From the cell containing the given text, extract its center point as (x, y) coordinate. 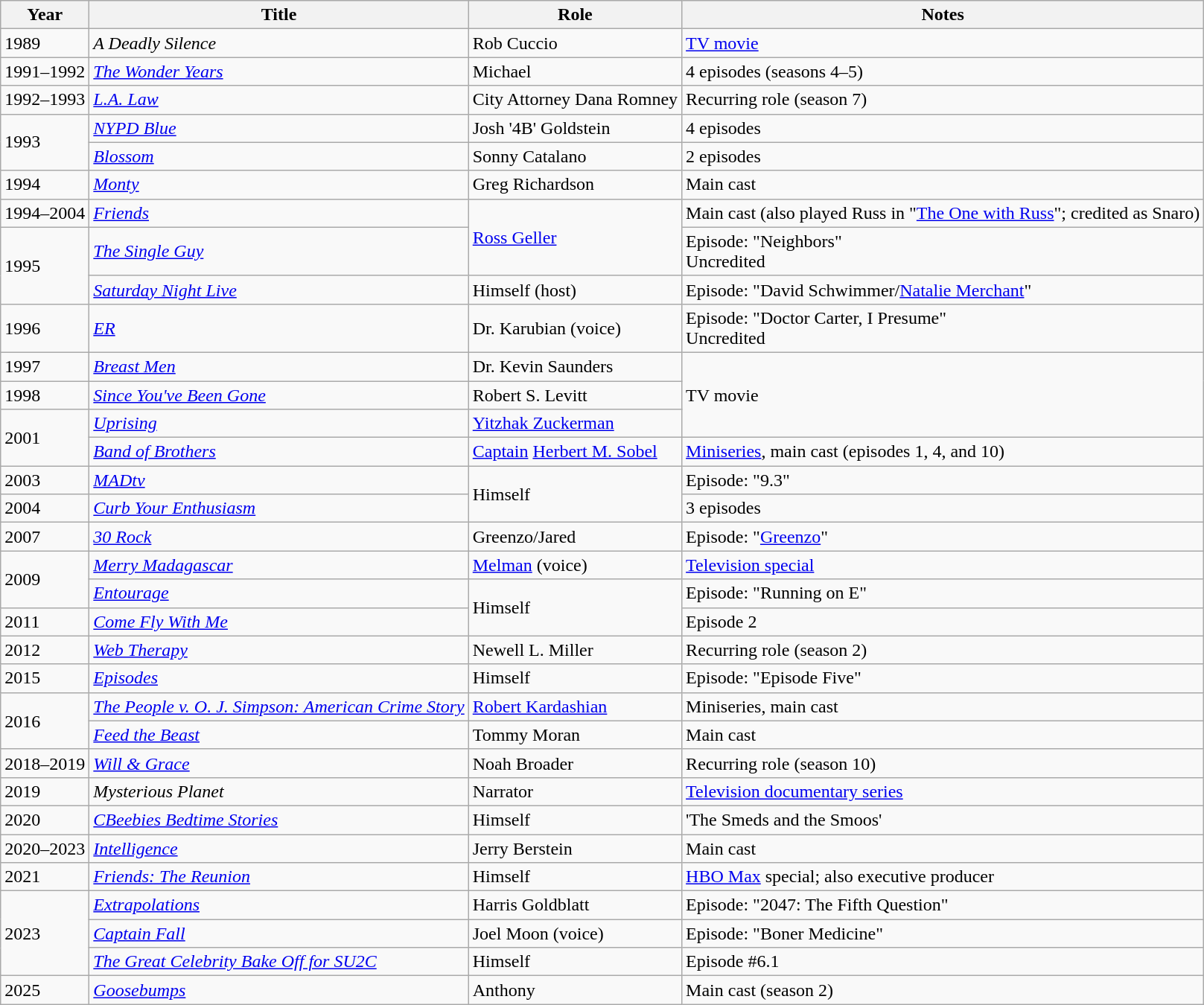
A Deadly Silence (278, 43)
2012 (45, 650)
Captain Herbert M. Sobel (575, 452)
The Single Guy (278, 252)
Television documentary series (943, 791)
Band of Brothers (278, 452)
2018–2019 (45, 763)
Entourage (278, 593)
Robert Kardashian (575, 706)
Episode: "9.3" (943, 480)
4 episodes (943, 128)
Episode 2 (943, 622)
Harris Goldblatt (575, 905)
Breast Men (278, 366)
City Attorney Dana Romney (575, 100)
2016 (45, 721)
Tommy Moran (575, 735)
Monty (278, 185)
Since You've Been Gone (278, 395)
Merry Madagascar (278, 565)
2020–2023 (45, 848)
1997 (45, 366)
Blossom (278, 156)
Will & Grace (278, 763)
2023 (45, 934)
Goosebumps (278, 990)
Anthony (575, 990)
Melman (voice) (575, 565)
Dr. Karubian (voice) (575, 328)
2021 (45, 877)
Recurring role (season 10) (943, 763)
Episode: "Neighbors"Uncredited (943, 252)
2011 (45, 622)
Episode: "Boner Medicine" (943, 934)
NYPD Blue (278, 128)
Dr. Kevin Saunders (575, 366)
2020 (45, 820)
Jerry Berstein (575, 848)
Recurring role (season 7) (943, 100)
2004 (45, 508)
Episode: "Running on E" (943, 593)
Come Fly With Me (278, 622)
Saturday Night Live (278, 290)
CBeebies Bedtime Stories (278, 820)
Intelligence (278, 848)
Rob Cuccio (575, 43)
1995 (45, 265)
Uprising (278, 424)
ER (278, 328)
MADtv (278, 480)
Narrator (575, 791)
Episode: "Episode Five" (943, 678)
Curb Your Enthusiasm (278, 508)
Episode: "2047: The Fifth Question" (943, 905)
1991–1992 (45, 71)
Episode: "David Schwimmer/Natalie Merchant" (943, 290)
Episodes (278, 678)
Episode: "Doctor Carter, I Presume"Uncredited (943, 328)
30 Rock (278, 537)
Sonny Catalano (575, 156)
Extrapolations (278, 905)
Episode #6.1 (943, 962)
HBO Max special; also executive producer (943, 877)
Friends (278, 213)
Mysterious Planet (278, 791)
Newell L. Miller (575, 650)
1994 (45, 185)
1993 (45, 142)
The People v. O. J. Simpson: American Crime Story (278, 706)
Role (575, 15)
Television special (943, 565)
Feed the Beast (278, 735)
Miniseries, main cast (episodes 1, 4, and 10) (943, 452)
2009 (45, 579)
Josh '4B' Goldstein (575, 128)
Title (278, 15)
1996 (45, 328)
Notes (943, 15)
Main cast (also played Russ in "The One with Russ"; credited as Snaro) (943, 213)
2003 (45, 480)
Web Therapy (278, 650)
1994–2004 (45, 213)
Captain Fall (278, 934)
2015 (45, 678)
Yitzhak Zuckerman (575, 424)
Greenzo/Jared (575, 537)
'The Smeds and the Smoos' (943, 820)
4 episodes (seasons 4–5) (943, 71)
2001 (45, 438)
The Wonder Years (278, 71)
The Great Celebrity Bake Off for SU2C (278, 962)
1998 (45, 395)
Miniseries, main cast (943, 706)
Michael (575, 71)
2007 (45, 537)
Ross Geller (575, 237)
2 episodes (943, 156)
1989 (45, 43)
Greg Richardson (575, 185)
Joel Moon (voice) (575, 934)
Robert S. Levitt (575, 395)
2025 (45, 990)
Noah Broader (575, 763)
Main cast (season 2) (943, 990)
Friends: The Reunion (278, 877)
Recurring role (season 2) (943, 650)
L.A. Law (278, 100)
Episode: "Greenzo" (943, 537)
1992–1993 (45, 100)
2019 (45, 791)
Himself (host) (575, 290)
3 episodes (943, 508)
Year (45, 15)
